Scan for the cell matching the given text and deliver its (X, Y) coordinate at center. 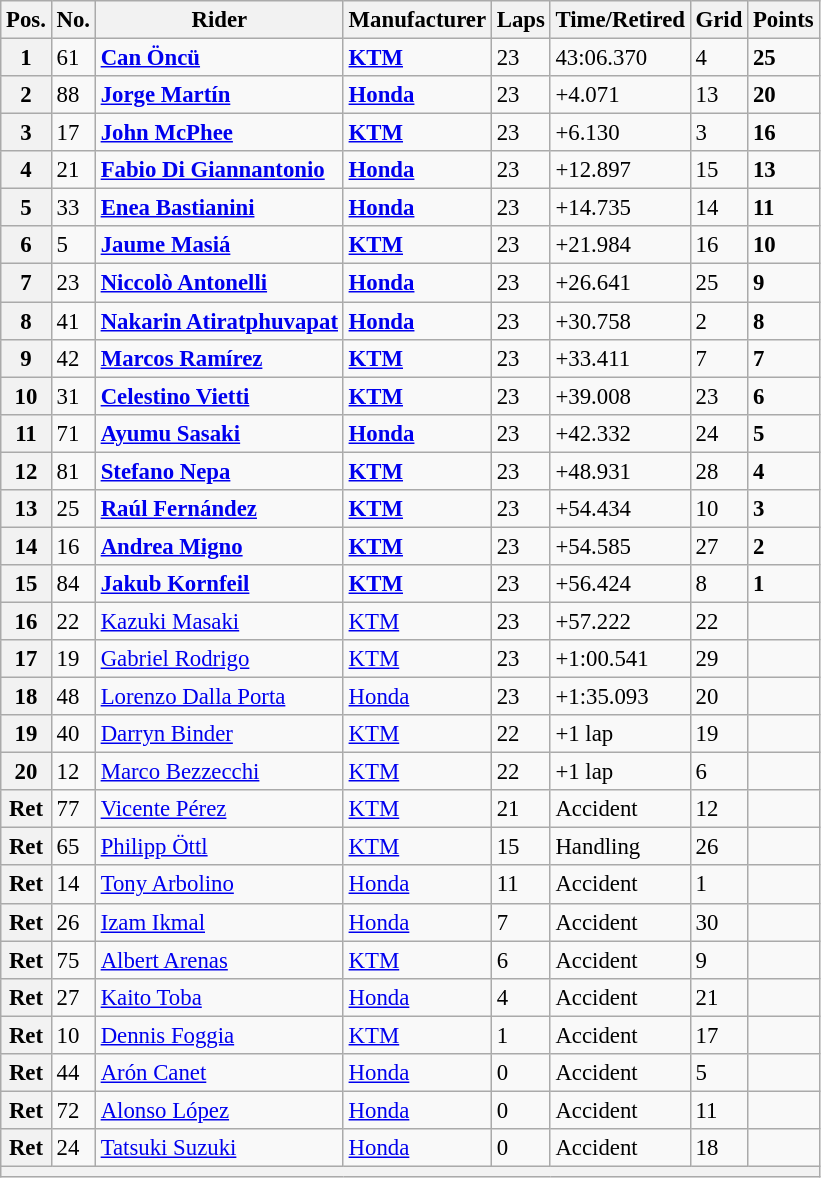
Can Öncü (219, 58)
Manufacturer (417, 20)
+42.332 (620, 433)
Dennis Foggia (219, 1035)
Arón Canet (219, 1073)
Marco Bezzecchi (219, 772)
Nakarin Atiratphuvapat (219, 321)
+57.222 (620, 621)
+6.130 (620, 133)
+26.641 (620, 283)
Points (784, 20)
+14.735 (620, 208)
Handling (620, 847)
41 (73, 321)
+56.424 (620, 584)
Tatsuki Suzuki (219, 1148)
No. (73, 20)
Jaume Masiá (219, 245)
+12.897 (620, 170)
+33.411 (620, 358)
Jakub Kornfeil (219, 584)
+21.984 (620, 245)
77 (73, 809)
Ayumu Sasaki (219, 433)
Raúl Fernández (219, 509)
Gabriel Rodrigo (219, 659)
Alonso López (219, 1110)
75 (73, 960)
Kaito Toba (219, 997)
Philipp Öttl (219, 847)
31 (73, 396)
33 (73, 208)
72 (73, 1110)
Laps (520, 20)
88 (73, 95)
+54.585 (620, 546)
Albert Arenas (219, 960)
48 (73, 697)
Tony Arbolino (219, 885)
Kazuki Masaki (219, 621)
28 (718, 471)
43:06.370 (620, 58)
Izam Ikmal (219, 922)
29 (718, 659)
Celestino Vietti (219, 396)
81 (73, 471)
Darryn Binder (219, 734)
Pos. (26, 20)
+48.931 (620, 471)
+4.071 (620, 95)
Stefano Nepa (219, 471)
61 (73, 58)
Fabio Di Giannantonio (219, 170)
Niccolò Antonelli (219, 283)
Grid (718, 20)
Lorenzo Dalla Porta (219, 697)
Rider (219, 20)
+1:00.541 (620, 659)
Time/Retired (620, 20)
John McPhee (219, 133)
+30.758 (620, 321)
Vicente Pérez (219, 809)
+1:35.093 (620, 697)
Jorge Martín (219, 95)
42 (73, 358)
44 (73, 1073)
Marcos Ramírez (219, 358)
84 (73, 584)
40 (73, 734)
+39.008 (620, 396)
Andrea Migno (219, 546)
71 (73, 433)
30 (718, 922)
+54.434 (620, 509)
Enea Bastianini (219, 208)
65 (73, 847)
